Detect which cell encompasses the target text, then output its (x, y) center coordinate. 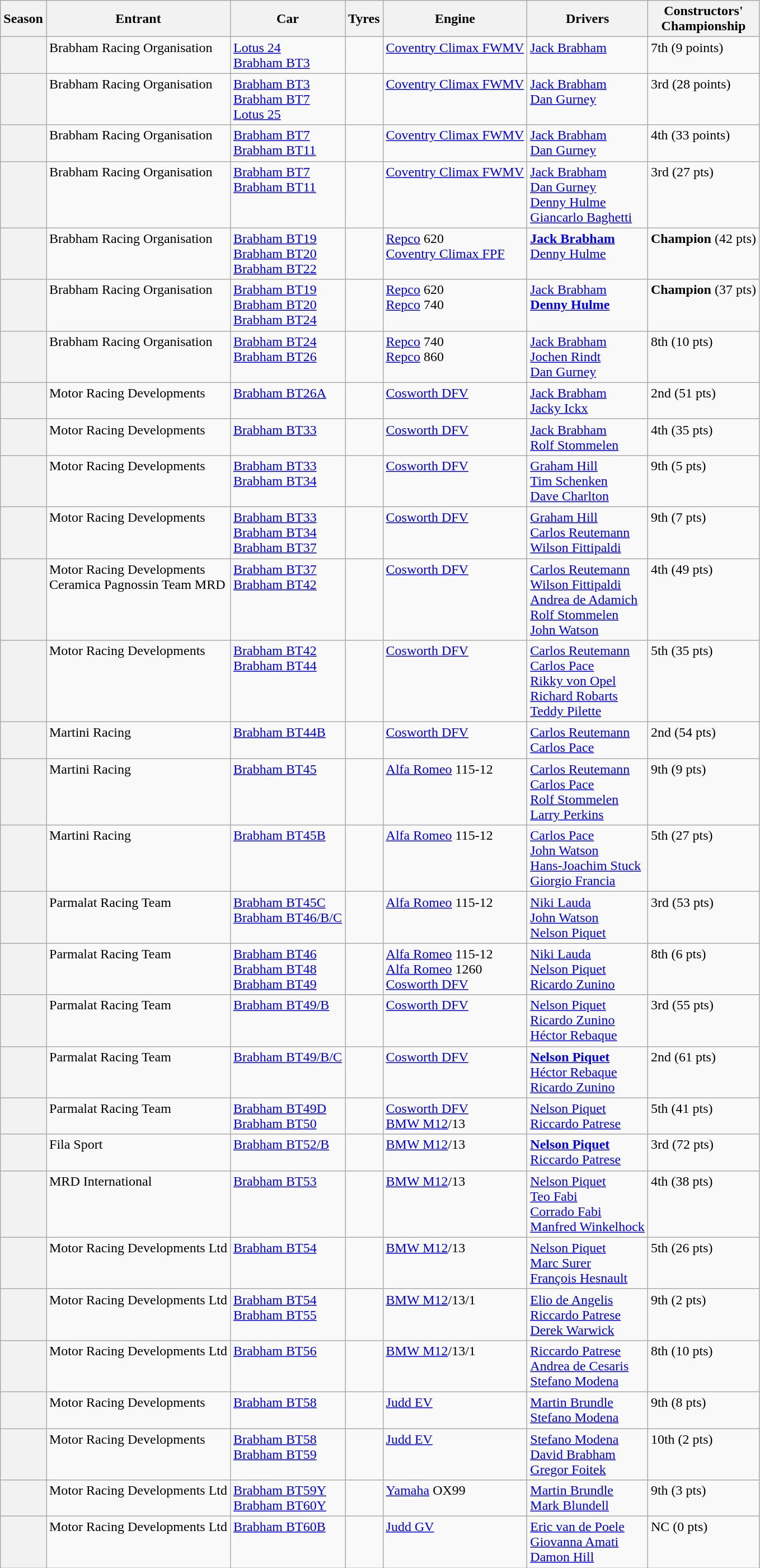
Nelson PiquetMarc SurerFrançois Hesnault (588, 1263)
Brabham BT45 (288, 792)
Brabham BT49/B/C (288, 1072)
Jack Brabham (588, 55)
Brabham BT7Brabham BT11 (288, 195)
2nd (54 pts) (703, 740)
Tyres (364, 19)
Brabham BT3Brabham BT7Lotus 25 (288, 99)
4th (33 points) (703, 143)
Elio de AngelisRiccardo PatreseDerek Warwick (588, 1314)
3rd (28 points) (703, 99)
Brabham BT45B (288, 859)
Repco 740 Repco 860 (455, 357)
9th (8 pts) (703, 1410)
Martin BrundleMark Blundell (588, 1498)
Martin BrundleStefano Modena (588, 1410)
Brabham BT49DBrabham BT50 (288, 1116)
Engine (455, 19)
9th (7 pts) (703, 532)
Carlos ReutemannWilson FittipaldiAndrea de AdamichRolf StommelenJohn Watson (588, 600)
Carlos ReutemannCarlos PaceRikky von OpelRichard RobartsTeddy Pilette (588, 681)
Lotus 24Brabham BT3 (288, 55)
Brabham BT59YBrabham BT60Y (288, 1498)
Jack BrabhamDan GurneyDenny HulmeGiancarlo Baghetti (588, 195)
Brabham BT56 (288, 1366)
MRD International (138, 1204)
Repco 620 Repco 740 (455, 305)
Entrant (138, 19)
9th (5 pts) (703, 481)
Brabham BT24Brabham BT26 (288, 357)
Graham HillTim SchenkenDave Charlton (588, 481)
Brabham BT33 (288, 437)
Brabham BT54 (288, 1263)
10th (2 pts) (703, 1454)
9th (3 pts) (703, 1498)
Brabham BT7 Brabham BT11 (288, 143)
Brabham BT60B (288, 1542)
Brabham BT19Brabham BT20Brabham BT22 (288, 254)
Nelson PiquetHéctor RebaqueRicardo Zunino (588, 1072)
Brabham BT19Brabham BT20Brabham BT24 (288, 305)
5th (26 pts) (703, 1263)
Brabham BT44B (288, 740)
Nelson PiquetTeo FabiCorrado FabiManfred Winkelhock (588, 1204)
Niki LaudaJohn WatsonNelson Piquet (588, 918)
Yamaha OX99 (455, 1498)
Brabham BT45CBrabham BT46/B/C (288, 918)
Eric van de PoeleGiovanna AmatiDamon Hill (588, 1542)
Brabham BT46Brabham BT48Brabham BT49 (288, 969)
Brabham BT49/B (288, 1021)
Season (24, 19)
Judd GV (455, 1542)
Brabham BT33Brabham BT34 (288, 481)
Jack BrabhamJochen RindtDan Gurney (588, 357)
4th (38 pts) (703, 1204)
Niki LaudaNelson PiquetRicardo Zunino (588, 969)
Jack BrabhamJacky Ickx (588, 401)
3rd (55 pts) (703, 1021)
Champion (37 pts) (703, 305)
Fila Sport (138, 1152)
4th (49 pts) (703, 600)
3rd (72 pts) (703, 1152)
Constructors'Championship (703, 19)
5th (27 pts) (703, 859)
Graham HillCarlos ReutemannWilson Fittipaldi (588, 532)
Brabham BT58Brabham BT59 (288, 1454)
Brabham BT58 (288, 1410)
Brabham BT54Brabham BT55 (288, 1314)
4th (35 pts) (703, 437)
Stefano ModenaDavid BrabhamGregor Foitek (588, 1454)
3rd (27 pts) (703, 195)
9th (9 pts) (703, 792)
2nd (61 pts) (703, 1072)
7th (9 points) (703, 55)
Jack BrabhamRolf Stommelen (588, 437)
Nelson PiquetRicardo ZuninoHéctor Rebaque (588, 1021)
Carlos ReutemannCarlos Pace (588, 740)
Drivers (588, 19)
3rd (53 pts) (703, 918)
Carlos ReutemannCarlos PaceRolf StommelenLarry Perkins (588, 792)
Car (288, 19)
Carlos PaceJohn WatsonHans-Joachim StuckGiorgio Francia (588, 859)
Brabham BT33Brabham BT34Brabham BT37 (288, 532)
Motor Racing DevelopmentsCeramica Pagnossin Team MRD (138, 600)
5th (41 pts) (703, 1116)
Cosworth DFVBMW M12/13 (455, 1116)
Brabham BT37Brabham BT42 (288, 600)
Brabham BT26A (288, 401)
NC (0 pts) (703, 1542)
Brabham BT52/B (288, 1152)
9th (2 pts) (703, 1314)
8th (6 pts) (703, 969)
2nd (51 pts) (703, 401)
5th (35 pts) (703, 681)
Repco 620 Coventry Climax FPF (455, 254)
Alfa Romeo 115-12Alfa Romeo 1260Cosworth DFV (455, 969)
Brabham BT42Brabham BT44 (288, 681)
Champion (42 pts) (703, 254)
Riccardo PatreseAndrea de CesarisStefano Modena (588, 1366)
Brabham BT53 (288, 1204)
